From the cell containing the given text, extract its center point as (x, y) coordinate. 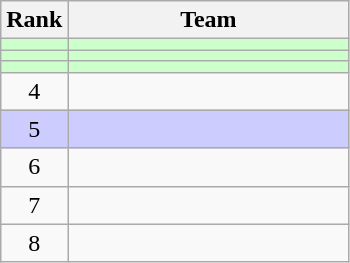
4 (34, 91)
8 (34, 243)
6 (34, 167)
5 (34, 129)
Rank (34, 20)
7 (34, 205)
Team (208, 20)
